Extract the [X, Y] coordinate from the center of the cell holding the provided text.  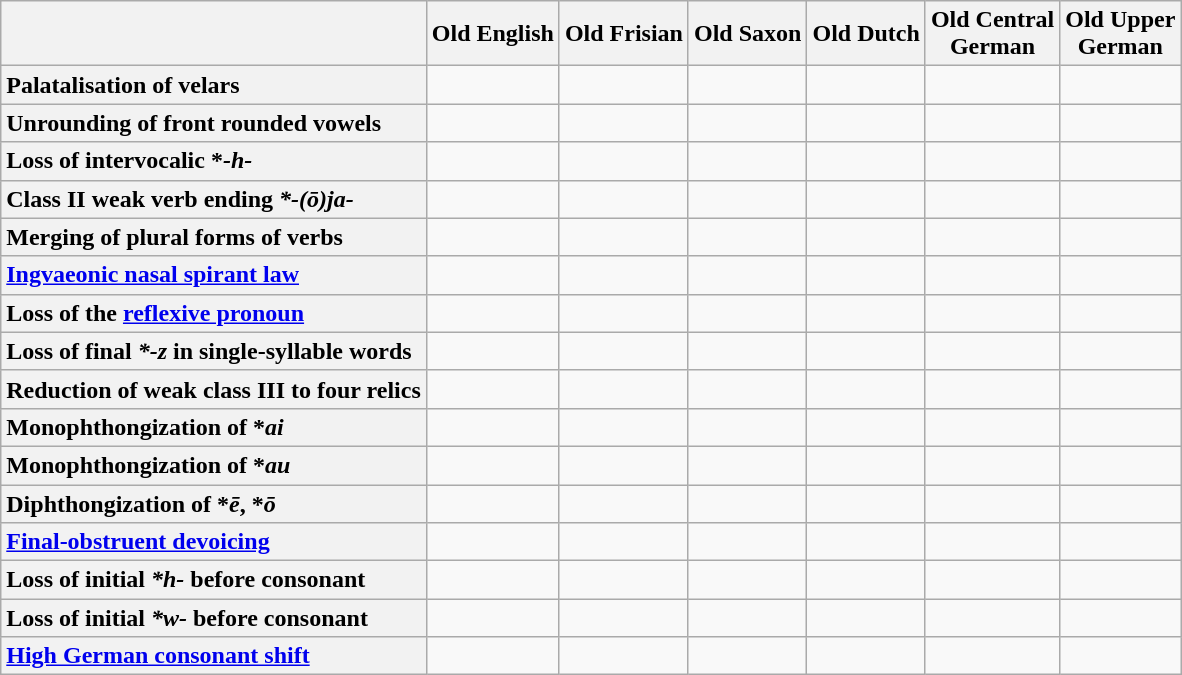
Monophthongization of *ai [214, 427]
Loss of final *-z in single-syllable words [214, 351]
Ingvaeonic nasal spirant law [214, 275]
Old English [492, 34]
Loss of intervocalic *-h- [214, 161]
Unrounding of front rounded vowels [214, 123]
Old Saxon [747, 34]
Loss of initial *w- before consonant [214, 618]
Diphthongization of *ē, *ō [214, 503]
Class II weak verb ending *-(ō)ja- [214, 199]
Old Frisian [624, 34]
Merging of plural forms of verbs [214, 237]
Old UpperGerman [1120, 34]
Monophthongization of *au [214, 465]
Old Dutch [866, 34]
Reduction of weak class III to four relics [214, 389]
Old CentralGerman [992, 34]
Final-obstruent devoicing [214, 542]
Palatalisation of velars [214, 85]
High German consonant shift [214, 656]
Loss of initial *h- before consonant [214, 580]
Loss of the reflexive pronoun [214, 313]
